For the text-containing cell, return its midpoint in (X, Y) coordinate format. 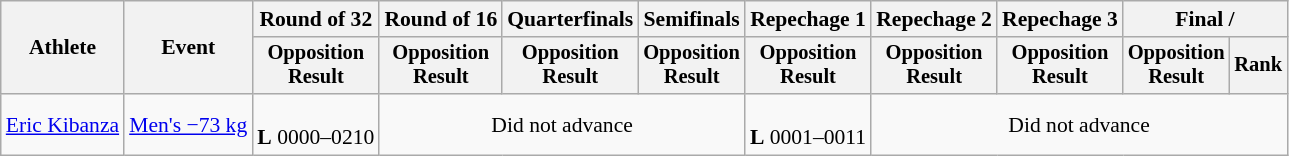
L 0001–0011 (808, 124)
Repechage 1 (808, 19)
Round of 16 (440, 19)
Men's −73 kg (188, 124)
Final / (1205, 19)
L 0000–0210 (316, 124)
Athlete (62, 48)
Repechage 3 (1060, 19)
Round of 32 (316, 19)
Quarterfinals (570, 19)
Rank (1258, 66)
Eric Kibanza (62, 124)
Semifinals (692, 19)
Event (188, 48)
Repechage 2 (934, 19)
